Locate the cell with the specified text and output its (x, y) center coordinate. 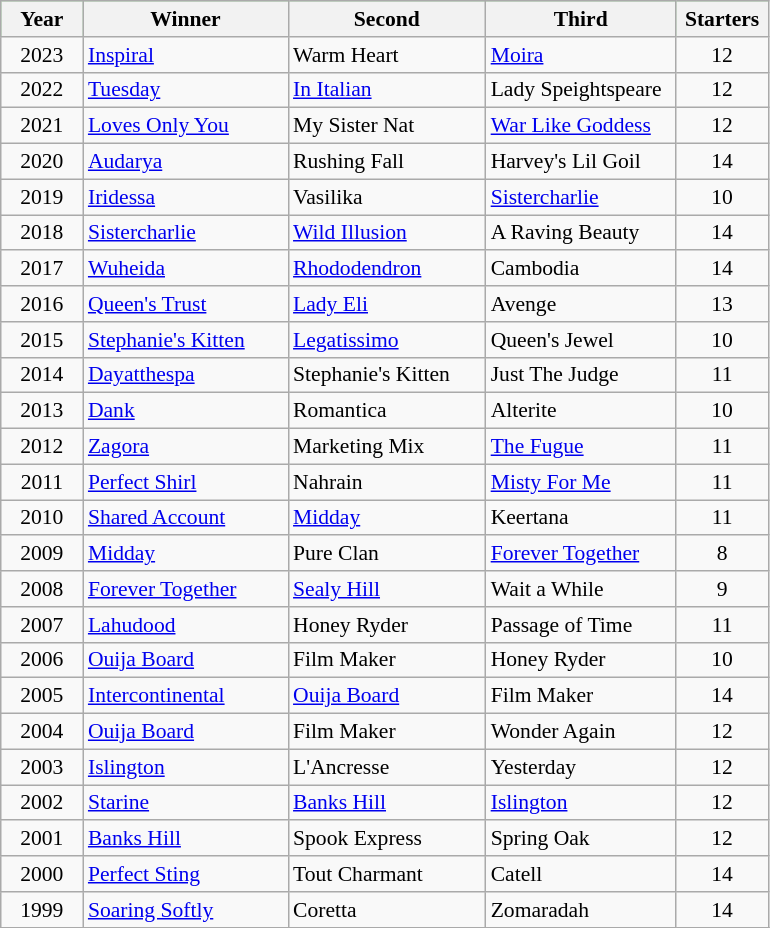
Sealy Hill (387, 589)
Nahrain (387, 482)
Perfect Shirl (186, 482)
Rushing Fall (387, 162)
Wild Illusion (387, 233)
L'Ancresse (387, 767)
2020 (42, 162)
2006 (42, 660)
The Fugue (581, 447)
Harvey's Lil Goil (581, 162)
9 (722, 589)
Wuheida (186, 269)
Starters (722, 19)
Shared Account (186, 518)
Tout Charmant (387, 874)
Marketing Mix (387, 447)
2004 (42, 732)
2008 (42, 589)
8 (722, 554)
Winner (186, 19)
2000 (42, 874)
Vasilika (387, 197)
My Sister Nat (387, 126)
Zomaradah (581, 910)
Moira (581, 55)
Pure Clan (387, 554)
A Raving Beauty (581, 233)
Lady Speightspeare (581, 90)
Cambodia (581, 269)
2023 (42, 55)
Iridessa (186, 197)
2021 (42, 126)
2022 (42, 90)
Year (42, 19)
2017 (42, 269)
Yesterday (581, 767)
Tuesday (186, 90)
Loves Only You (186, 126)
Coretta (387, 910)
2015 (42, 340)
Second (387, 19)
Rhododendron (387, 269)
2009 (42, 554)
Misty For Me (581, 482)
2010 (42, 518)
Wonder Again (581, 732)
2005 (42, 696)
2018 (42, 233)
Warm Heart (387, 55)
Lady Eli (387, 304)
1999 (42, 910)
2001 (42, 839)
2003 (42, 767)
Legatissimo (387, 340)
2014 (42, 375)
Catell (581, 874)
Passage of Time (581, 625)
Perfect Sting (186, 874)
Queen's Jewel (581, 340)
2013 (42, 411)
Soaring Softly (186, 910)
Intercontinental (186, 696)
2011 (42, 482)
Lahudood (186, 625)
2012 (42, 447)
Just The Judge (581, 375)
Dayatthespa (186, 375)
2019 (42, 197)
2016 (42, 304)
Alterite (581, 411)
Spook Express (387, 839)
Keertana (581, 518)
Dank (186, 411)
Queen's Trust (186, 304)
Inspiral (186, 55)
Spring Oak (581, 839)
Romantica (387, 411)
2002 (42, 803)
Avenge (581, 304)
Zagora (186, 447)
Audarya (186, 162)
Starine (186, 803)
Wait a While (581, 589)
13 (722, 304)
2007 (42, 625)
War Like Goddess (581, 126)
In Italian (387, 90)
Third (581, 19)
